Output the [X, Y] coordinate of the center of the cell containing the given text.  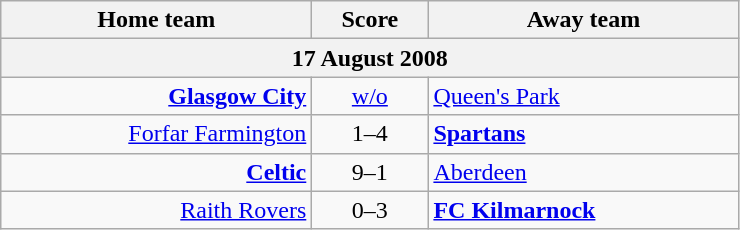
FC Kilmarnock [584, 210]
1–4 [370, 134]
Glasgow City [156, 96]
17 August 2008 [370, 58]
Home team [156, 20]
Spartans [584, 134]
w/o [370, 96]
Score [370, 20]
Away team [584, 20]
Aberdeen [584, 172]
Forfar Farmington [156, 134]
Queen's Park [584, 96]
Raith Rovers [156, 210]
Celtic [156, 172]
0–3 [370, 210]
9–1 [370, 172]
